Search for the cell housing the specified text and yield its [X, Y] center coordinate. 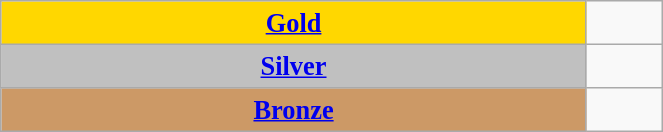
Silver [294, 66]
Bronze [294, 109]
Gold [294, 22]
